Provide the [x, y] coordinate of the cell's center where the given text is located.  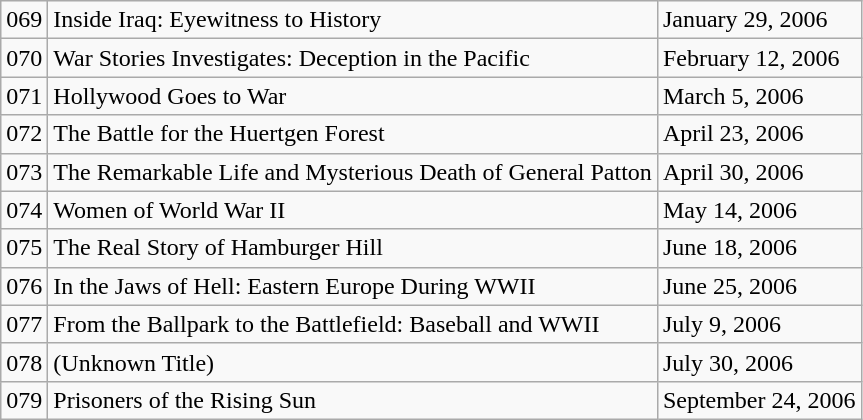
July 30, 2006 [759, 362]
The Battle for the Huertgen Forest [353, 134]
July 9, 2006 [759, 324]
Hollywood Goes to War [353, 96]
070 [24, 58]
The Remarkable Life and Mysterious Death of General Patton [353, 172]
Women of World War II [353, 210]
077 [24, 324]
069 [24, 20]
War Stories Investigates: Deception in the Pacific [353, 58]
073 [24, 172]
072 [24, 134]
September 24, 2006 [759, 400]
Inside Iraq: Eyewitness to History [353, 20]
071 [24, 96]
075 [24, 248]
March 5, 2006 [759, 96]
(Unknown Title) [353, 362]
April 30, 2006 [759, 172]
June 18, 2006 [759, 248]
079 [24, 400]
June 25, 2006 [759, 286]
078 [24, 362]
May 14, 2006 [759, 210]
Prisoners of the Rising Sun [353, 400]
In the Jaws of Hell: Eastern Europe During WWII [353, 286]
076 [24, 286]
074 [24, 210]
The Real Story of Hamburger Hill [353, 248]
April 23, 2006 [759, 134]
February 12, 2006 [759, 58]
From the Ballpark to the Battlefield: Baseball and WWII [353, 324]
January 29, 2006 [759, 20]
